Identify which cell holds the provided text, then report its (X, Y) central coordinate. 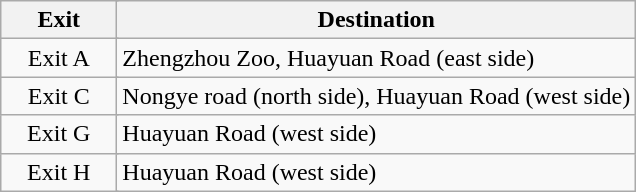
Exit H (59, 172)
Zhengzhou Zoo, Huayuan Road (east side) (376, 58)
Nongye road (north side), Huayuan Road (west side) (376, 96)
Exit C (59, 96)
Destination (376, 20)
Exit A (59, 58)
Exit (59, 20)
Exit G (59, 134)
